Return (x, y) of the center of cell containing provided text 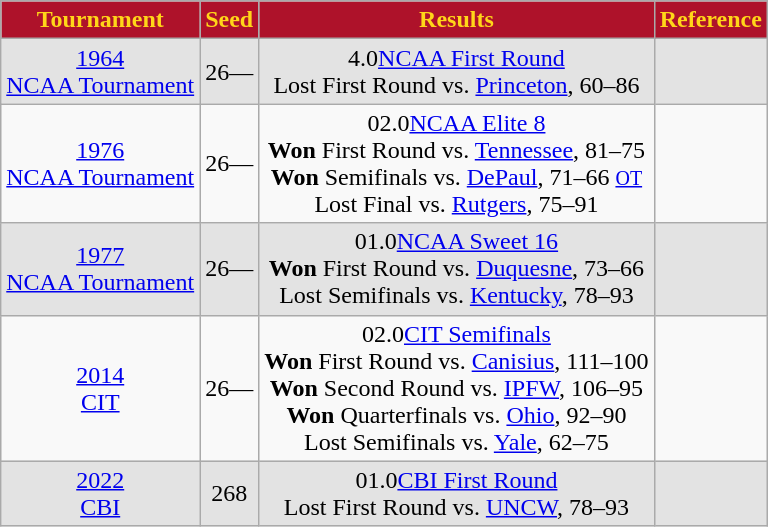
4.0NCAA First RoundLost First Round vs. Princeton, 60–86 (456, 72)
268 (230, 494)
1976NCAA Tournament (100, 164)
1977NCAA Tournament (100, 269)
02.0NCAA Elite 8 Won First Round vs. Tennessee, 81–75 Won Semifinals vs. DePaul, 71–66 OT Lost Final vs. Rutgers, 75–91 (456, 164)
1964NCAA Tournament (100, 72)
01.0CBI First RoundLost First Round vs. UNCW, 78–93 (456, 494)
2014CIT (100, 388)
2022CBI (100, 494)
Results (456, 20)
Tournament (100, 20)
01.0NCAA Sweet 16Won First Round vs. Duquesne, 73–66Lost Semifinals vs. Kentucky, 78–93 (456, 269)
Seed (230, 20)
Reference (710, 20)
